Detect which cell encompasses the target text, then output its (x, y) center coordinate. 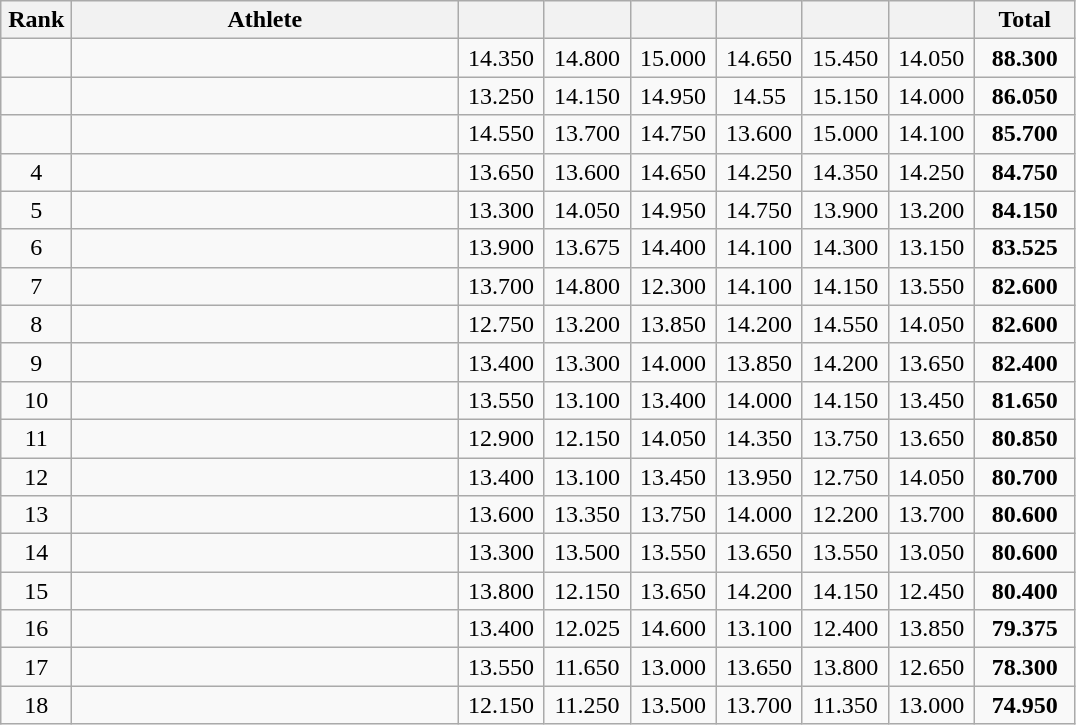
13.250 (501, 96)
8 (36, 324)
12.400 (845, 629)
12.900 (501, 438)
13.350 (587, 515)
12.650 (931, 667)
13.150 (931, 248)
11 (36, 438)
83.525 (1024, 248)
11.350 (845, 705)
86.050 (1024, 96)
Rank (36, 20)
7 (36, 286)
79.375 (1024, 629)
15 (36, 591)
14 (36, 553)
14.600 (673, 629)
11.250 (587, 705)
13.050 (931, 553)
14.300 (845, 248)
74.950 (1024, 705)
84.750 (1024, 172)
80.850 (1024, 438)
Total (1024, 20)
82.400 (1024, 362)
78.300 (1024, 667)
12.450 (931, 591)
14.55 (759, 96)
10 (36, 400)
16 (36, 629)
4 (36, 172)
18 (36, 705)
80.400 (1024, 591)
80.700 (1024, 477)
14.400 (673, 248)
13 (36, 515)
Athlete (265, 20)
15.450 (845, 58)
81.650 (1024, 400)
12 (36, 477)
13.950 (759, 477)
11.650 (587, 667)
15.150 (845, 96)
9 (36, 362)
88.300 (1024, 58)
12.200 (845, 515)
85.700 (1024, 134)
13.675 (587, 248)
12.300 (673, 286)
84.150 (1024, 210)
17 (36, 667)
6 (36, 248)
12.025 (587, 629)
5 (36, 210)
